Search for the cell housing the specified text and yield its [X, Y] center coordinate. 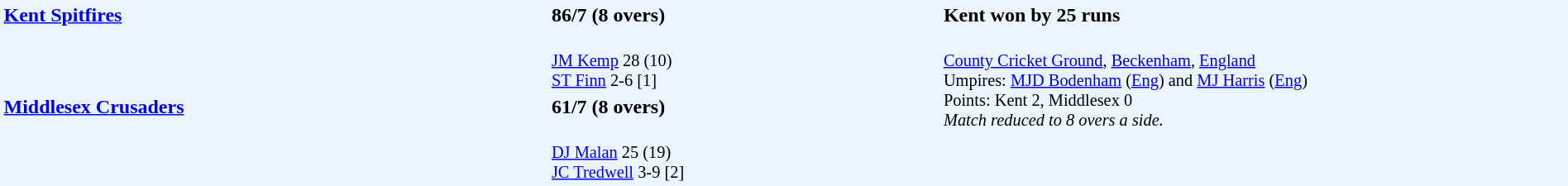
County Cricket Ground, Beckenham, England Umpires: MJD Bodenham (Eng) and MJ Harris (Eng) Points: Kent 2, Middlesex 0Match reduced to 8 overs a side. [1254, 107]
JM Kemp 28 (10) ST Finn 2-6 [1] [744, 61]
DJ Malan 25 (19) JC Tredwell 3-9 [2] [744, 152]
61/7 (8 overs) [744, 107]
Kent won by 25 runs [1254, 15]
86/7 (8 overs) [744, 15]
Middlesex Crusaders [275, 139]
Kent Spitfires [275, 47]
